Detect which cell encompasses the target text, then output its (X, Y) center coordinate. 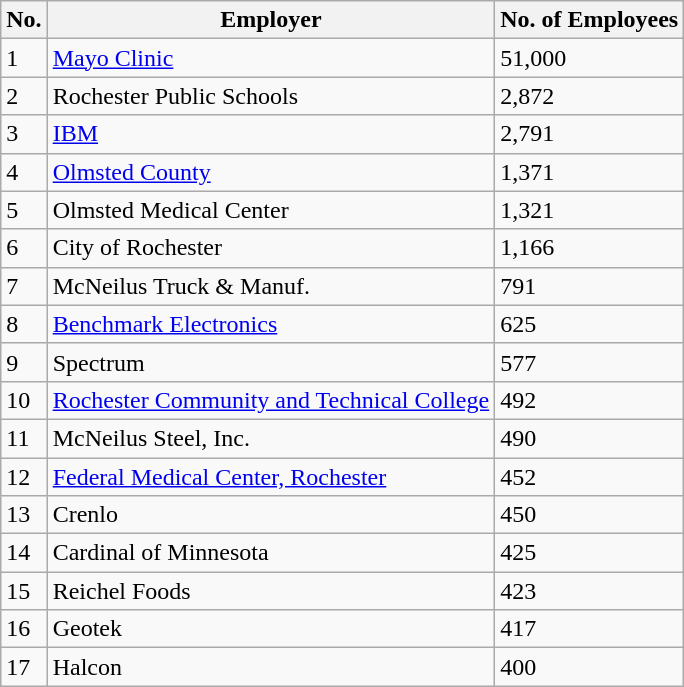
9 (24, 362)
17 (24, 667)
Mayo Clinic (271, 58)
3 (24, 134)
423 (590, 591)
Employer (271, 20)
Olmsted Medical Center (271, 210)
Geotek (271, 629)
1 (24, 58)
Cardinal of Minnesota (271, 553)
16 (24, 629)
6 (24, 248)
Crenlo (271, 515)
Rochester Public Schools (271, 96)
No. (24, 20)
14 (24, 553)
Benchmark Electronics (271, 324)
13 (24, 515)
417 (590, 629)
Halcon (271, 667)
2,872 (590, 96)
McNeilus Steel, Inc. (271, 438)
577 (590, 362)
452 (590, 477)
Reichel Foods (271, 591)
City of Rochester (271, 248)
12 (24, 477)
2,791 (590, 134)
1,371 (590, 172)
7 (24, 286)
400 (590, 667)
5 (24, 210)
No. of Employees (590, 20)
492 (590, 400)
Federal Medical Center, Rochester (271, 477)
51,000 (590, 58)
450 (590, 515)
2 (24, 96)
425 (590, 553)
791 (590, 286)
1,166 (590, 248)
Spectrum (271, 362)
IBM (271, 134)
625 (590, 324)
Rochester Community and Technical College (271, 400)
4 (24, 172)
11 (24, 438)
1,321 (590, 210)
Olmsted County (271, 172)
490 (590, 438)
10 (24, 400)
15 (24, 591)
McNeilus Truck & Manuf. (271, 286)
8 (24, 324)
